Capture the cell that displays the provided text and extract its [x, y] central coordinate. 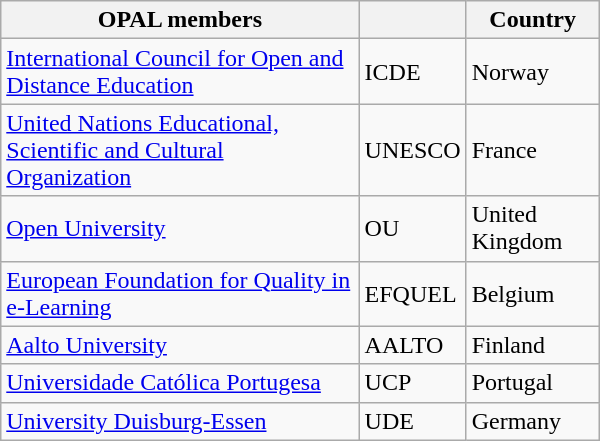
Country [532, 20]
Norway [532, 72]
Belgium [532, 294]
Portugal [532, 383]
UNESCO [412, 150]
OU [412, 228]
International Council for Open and Distance Education [180, 72]
AALTO [412, 345]
United Kingdom [532, 228]
Finland [532, 345]
EFQUEL [412, 294]
ICDE [412, 72]
University Duisburg-Essen [180, 421]
France [532, 150]
United Nations Educational, Scientific and Cultural Organization [180, 150]
Aalto University [180, 345]
OPAL members [180, 20]
UDE [412, 421]
European Foundation for Quality in e-Learning [180, 294]
Germany [532, 421]
Universidade Católica Portugesa [180, 383]
Open University [180, 228]
UCP [412, 383]
